Extract the [X, Y] coordinate from the center of the cell holding the provided text.  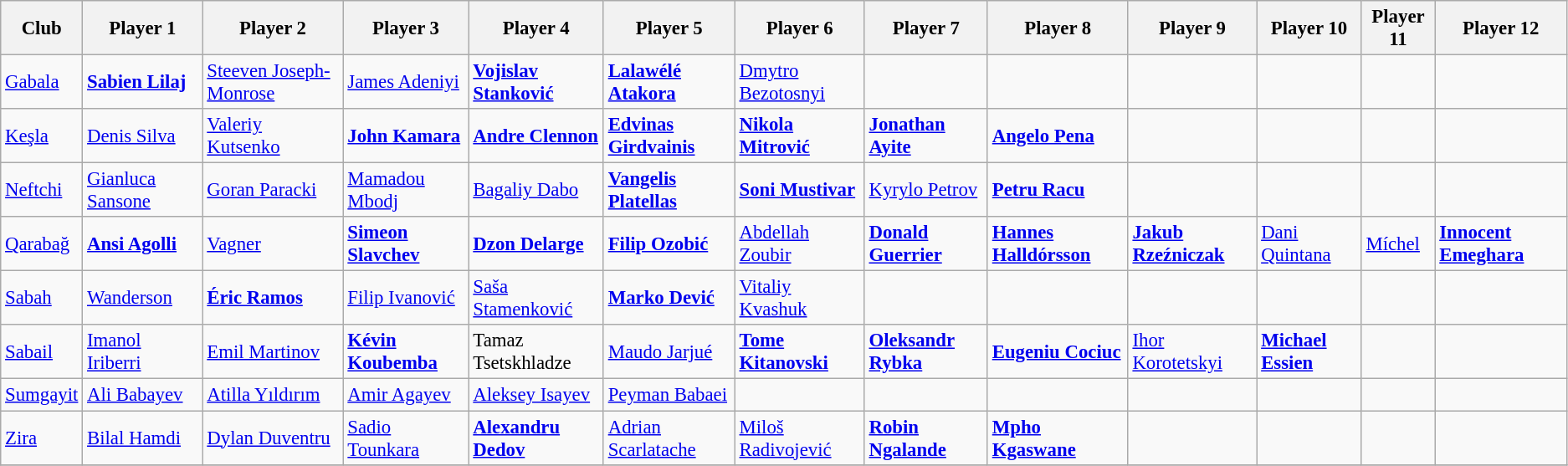
Player 10 [1309, 28]
Peyman Babaei [669, 395]
Filip Ozobić [669, 244]
Dzon Delarge [535, 244]
Ali Babayev [142, 395]
Player 8 [1058, 28]
Kévin Koubemba [406, 351]
Player 6 [800, 28]
Sabail [42, 351]
Nikola Mitrović [800, 136]
Andre Clennon [535, 136]
Lalawélé Atakora [669, 82]
Robin Ngalande [925, 438]
Kyrylo Petrov [925, 191]
Gabala [42, 82]
Míchel [1398, 244]
Valeriy Kutsenko [273, 136]
Sabien Lilaj [142, 82]
John Kamara [406, 136]
Qarabağ [42, 244]
Éric Ramos [273, 298]
Player 4 [535, 28]
Imanol Iriberri [142, 351]
Player 11 [1398, 28]
Alexandru Dedov [535, 438]
Sadio Tounkara [406, 438]
Amir Agayev [406, 395]
James Adeniyi [406, 82]
Jonathan Ayite [925, 136]
Oleksandr Rybka [925, 351]
Maudo Jarjué [669, 351]
Sabah [42, 298]
Adrian Scarlatache [669, 438]
Michael Essien [1309, 351]
Miloš Radivojević [800, 438]
Emil Martinov [273, 351]
Petru Racu [1058, 191]
Dani Quintana [1309, 244]
Wanderson [142, 298]
Player 5 [669, 28]
Steeven Joseph-Monrose [273, 82]
Player 2 [273, 28]
Saša Stamenković [535, 298]
Jakub Rzeźniczak [1192, 244]
Player 7 [925, 28]
Neftchi [42, 191]
Vojislav Stanković [535, 82]
Filip Ivanović [406, 298]
Goran Paracki [273, 191]
Atilla Yıldırım [273, 395]
Ihor Korotetskyi [1192, 351]
Tome Kitanovski [800, 351]
Dmytro Bezotosnyi [800, 82]
Ansi Agolli [142, 244]
Vangelis Platellas [669, 191]
Vagner [273, 244]
Gianluca Sansone [142, 191]
Player 12 [1501, 28]
Tamaz Tsetskhladze [535, 351]
Donald Guerrier [925, 244]
Dylan Duventru [273, 438]
Simeon Slavchev [406, 244]
Club [42, 28]
Innocent Emeghara [1501, 244]
Player 9 [1192, 28]
Mpho Kgaswane [1058, 438]
Aleksey Isayev [535, 395]
Angelo Pena [1058, 136]
Player 3 [406, 28]
Marko Dević [669, 298]
Bilal Hamdi [142, 438]
Zira [42, 438]
Edvinas Girdvainis [669, 136]
Bagaliy Dabo [535, 191]
Hannes Halldórsson [1058, 244]
Sumgayit [42, 395]
Abdellah Zoubir [800, 244]
Eugeniu Cociuc [1058, 351]
Soni Mustivar [800, 191]
Keşla [42, 136]
Vitaliy Kvashuk [800, 298]
Mamadou Mbodj [406, 191]
Denis Silva [142, 136]
Player 1 [142, 28]
